Detect which cell encompasses the target text, then output its [x, y] center coordinate. 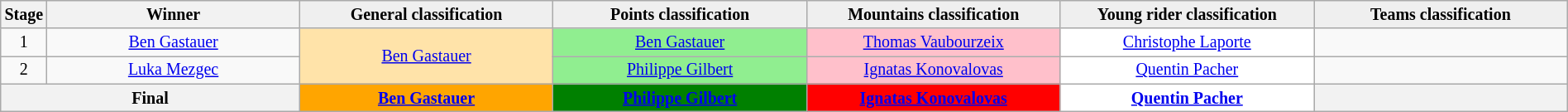
2 [24, 70]
Final [151, 98]
Christophe Laporte [1188, 43]
Points classification [680, 15]
Teams classification [1441, 15]
Thomas Vaubourzeix [933, 43]
General classification [427, 15]
Winner [174, 15]
Young rider classification [1188, 15]
Luka Mezgec [174, 70]
1 [24, 43]
Stage [24, 15]
Mountains classification [933, 15]
